Find where the given text appears and provide that cell's center as [x, y] coordinate. 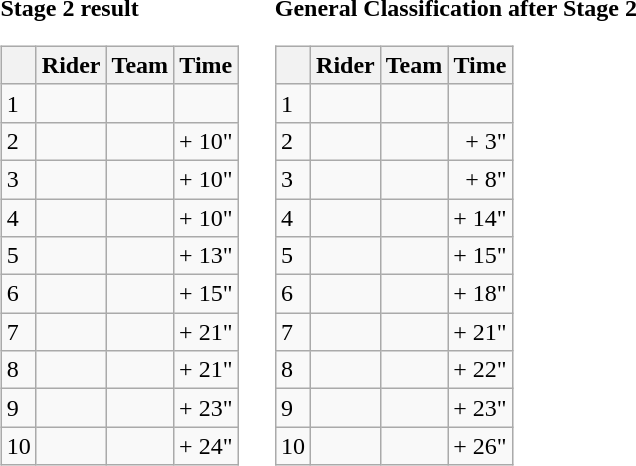
+ 26" [480, 446]
+ 18" [480, 294]
+ 3" [480, 141]
+ 14" [480, 217]
+ 13" [206, 256]
+ 8" [480, 179]
+ 22" [480, 370]
+ 24" [206, 446]
